Pinpoint the cell where the given text exists, returning its (x, y) midpoint coordinate. 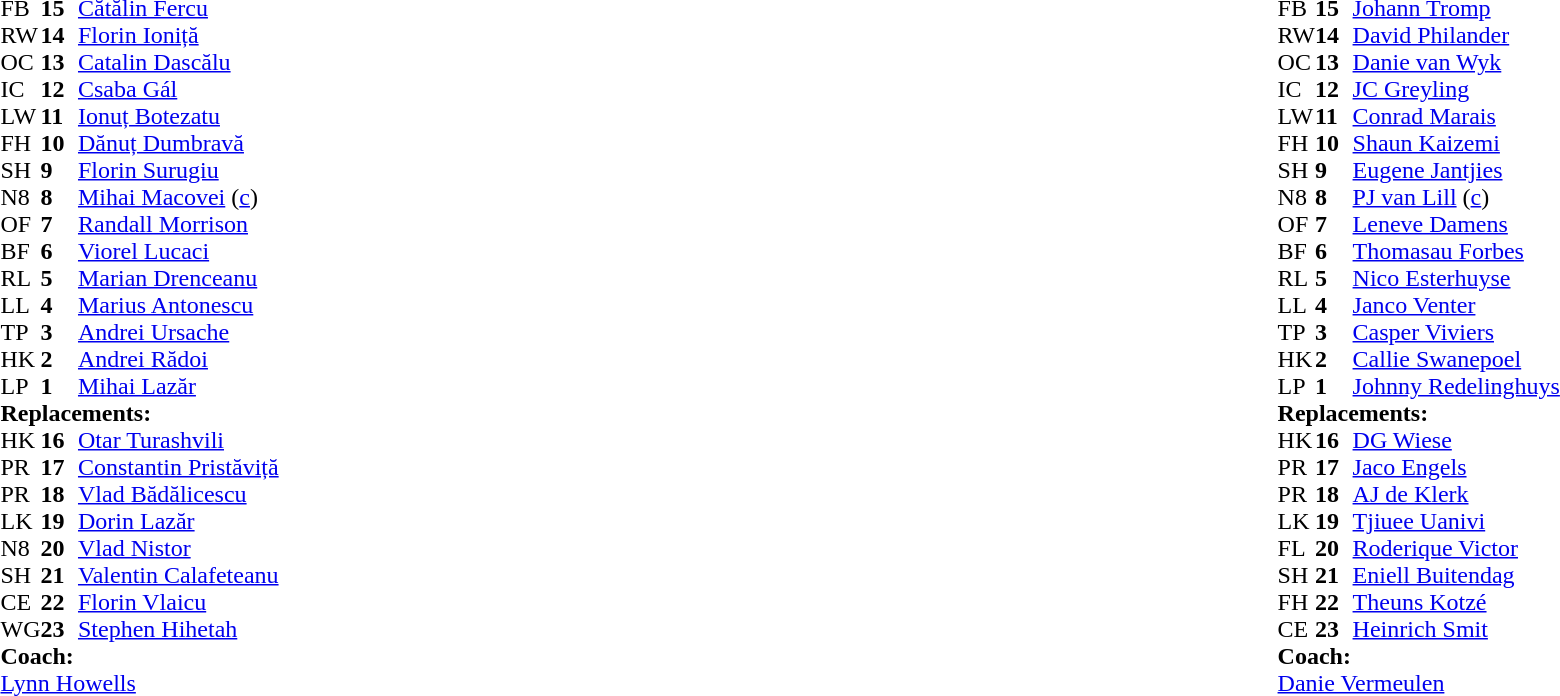
Jaco Engels (1456, 468)
Otar Turashvili (178, 440)
Marian Drenceanu (178, 278)
AJ de Klerk (1456, 494)
Theuns Kotzé (1456, 602)
Callie Swanepoel (1456, 360)
Valentin Calafeteanu (178, 576)
Randall Morrison (178, 224)
Ionuț Botezatu (178, 116)
Eugene Jantjies (1456, 170)
Heinrich Smit (1456, 630)
Constantin Pristăviță (178, 468)
Dorin Lazăr (178, 522)
Thomasau Forbes (1456, 252)
David Philander (1456, 36)
Florin Surugiu (178, 170)
Marius Antonescu (178, 306)
Casper Viviers (1456, 332)
Dănuț Dumbravă (178, 144)
Roderique Victor (1456, 548)
Andrei Rădoi (178, 360)
Florin Ioniță (178, 36)
Catalin Dascălu (178, 62)
Florin Vlaicu (178, 602)
Tjiuee Uanivi (1456, 522)
Leneve Damens (1456, 224)
Csaba Gál (178, 90)
Viorel Lucaci (178, 252)
Mihai Macovei (c) (178, 198)
Stephen Hihetah (178, 630)
Janco Venter (1456, 306)
Vlad Bădălicescu (178, 494)
Shaun Kaizemi (1456, 144)
FL (1297, 548)
DG Wiese (1456, 440)
Mihai Lazăr (178, 386)
JC Greyling (1456, 90)
Conrad Marais (1456, 116)
Vlad Nistor (178, 548)
Danie van Wyk (1456, 62)
Andrei Ursache (178, 332)
Nico Esterhuyse (1456, 278)
WG (20, 630)
PJ van Lill (c) (1456, 198)
Johnny Redelinghuys (1456, 386)
Eniell Buitendag (1456, 576)
